Identify which cell holds the provided text, then report its [X, Y] central coordinate. 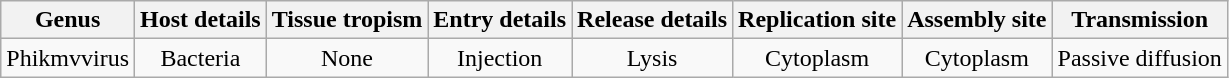
Host details [201, 20]
Passive diffusion [1140, 58]
Genus [68, 20]
Lysis [652, 58]
Tissue tropism [347, 20]
Release details [652, 20]
Transmission [1140, 20]
Injection [500, 58]
Bacteria [201, 58]
None [347, 58]
Entry details [500, 20]
Assembly site [977, 20]
Phikmvvirus [68, 58]
Replication site [818, 20]
